For the text-containing cell, return its midpoint in (X, Y) coordinate format. 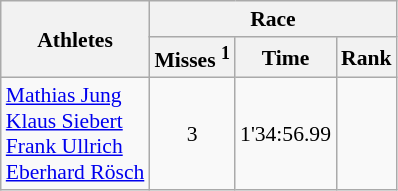
3 (192, 134)
1'34:56.99 (286, 134)
Misses 1 (192, 58)
Time (286, 58)
Race (272, 19)
Athletes (76, 40)
Rank (366, 58)
Mathias JungKlaus SiebertFrank UllrichEberhard Rösch (76, 134)
